Search for the cell housing the specified text and yield its [x, y] center coordinate. 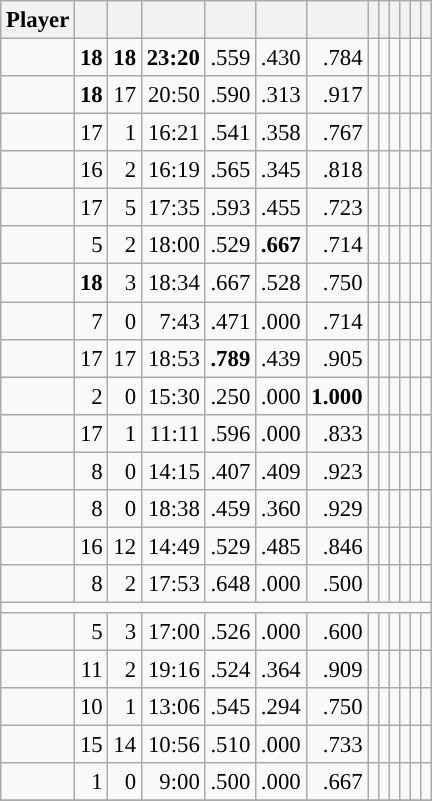
.528 [281, 283]
.733 [337, 745]
.364 [281, 670]
.593 [230, 208]
.409 [281, 471]
23:20 [173, 58]
18:38 [173, 509]
.459 [230, 509]
18:34 [173, 283]
.648 [230, 584]
14 [124, 745]
10:56 [173, 745]
7 [92, 321]
.600 [337, 632]
.430 [281, 58]
20:50 [173, 95]
15:30 [173, 396]
7:43 [173, 321]
.929 [337, 509]
.565 [230, 170]
.471 [230, 321]
.559 [230, 58]
.723 [337, 208]
12 [124, 546]
.767 [337, 133]
.596 [230, 433]
.439 [281, 358]
.510 [230, 745]
10 [92, 707]
.407 [230, 471]
13:06 [173, 707]
.818 [337, 170]
.590 [230, 95]
16:21 [173, 133]
.358 [281, 133]
.541 [230, 133]
11:11 [173, 433]
17:53 [173, 584]
17:00 [173, 632]
.846 [337, 546]
.250 [230, 396]
18:00 [173, 245]
11 [92, 670]
.455 [281, 208]
17:35 [173, 208]
.526 [230, 632]
.360 [281, 509]
.545 [230, 707]
.313 [281, 95]
.909 [337, 670]
9:00 [173, 782]
.833 [337, 433]
18:53 [173, 358]
15 [92, 745]
.485 [281, 546]
.524 [230, 670]
.294 [281, 707]
Player [38, 20]
19:16 [173, 670]
.784 [337, 58]
16:19 [173, 170]
.923 [337, 471]
.345 [281, 170]
.917 [337, 95]
14:15 [173, 471]
1.000 [337, 396]
.789 [230, 358]
.905 [337, 358]
14:49 [173, 546]
